Capture the cell that displays the provided text and extract its [X, Y] central coordinate. 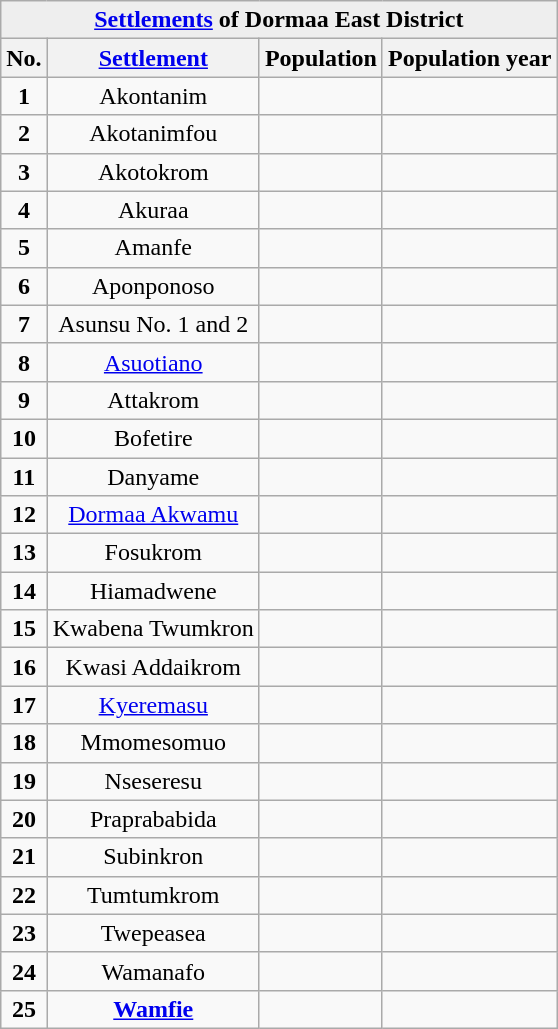
Aponponoso [153, 286]
Wamfie [153, 1009]
Asunsu No. 1 and 2 [153, 324]
Tumtumkrom [153, 895]
4 [24, 210]
1 [24, 96]
Hiamadwene [153, 591]
24 [24, 971]
21 [24, 857]
13 [24, 553]
Akotanimfou [153, 134]
Settlement [153, 58]
Kwabena Twumkron [153, 629]
6 [24, 286]
19 [24, 781]
22 [24, 895]
Kwasi Addaikrom [153, 667]
Twepeasea [153, 933]
2 [24, 134]
Akuraa [153, 210]
Akotokrom [153, 172]
Kyeremasu [153, 705]
18 [24, 743]
15 [24, 629]
16 [24, 667]
9 [24, 400]
17 [24, 705]
Asuotiano [153, 362]
14 [24, 591]
Amanfe [153, 248]
3 [24, 172]
8 [24, 362]
23 [24, 933]
5 [24, 248]
Akontanim [153, 96]
Population [320, 58]
Settlements of Dormaa East District [279, 20]
Mmomesomuo [153, 743]
Dormaa Akwamu [153, 515]
Wamanafo [153, 971]
Population year [469, 58]
25 [24, 1009]
Subinkron [153, 857]
Nseseresu [153, 781]
Fosukrom [153, 553]
12 [24, 515]
11 [24, 477]
Praprababida [153, 819]
7 [24, 324]
Attakrom [153, 400]
No. [24, 58]
20 [24, 819]
10 [24, 438]
Bofetire [153, 438]
Danyame [153, 477]
